Scan for the cell matching the given text and deliver its [X, Y] coordinate at center. 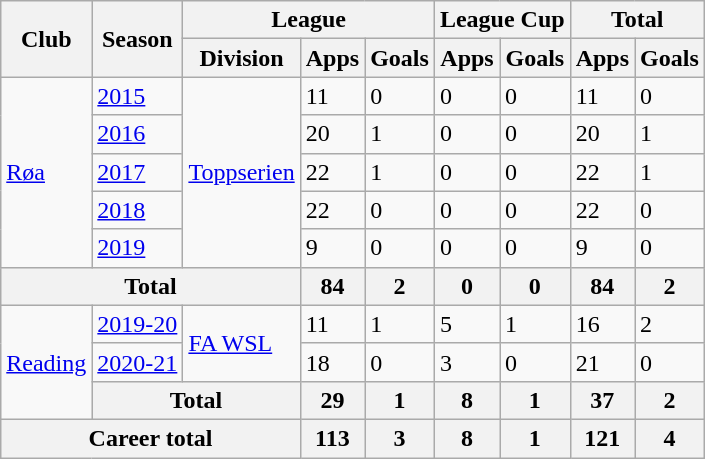
2019-20 [138, 324]
37 [602, 400]
FA WSL [242, 343]
Røa [46, 172]
5 [466, 324]
2016 [138, 134]
18 [332, 362]
Club [46, 39]
Season [138, 39]
16 [602, 324]
2019 [138, 248]
2018 [138, 210]
2017 [138, 172]
League Cup [502, 20]
Toppserien [242, 172]
21 [602, 362]
Division [242, 58]
113 [332, 438]
League [309, 20]
4 [670, 438]
121 [602, 438]
2015 [138, 96]
Reading [46, 362]
29 [332, 400]
Career total [150, 438]
2020-21 [138, 362]
